Identify which cell holds the provided text, then report its (X, Y) central coordinate. 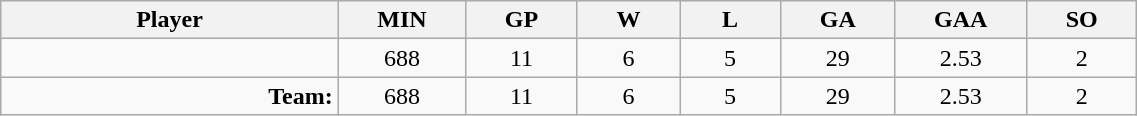
SO (1081, 20)
W (628, 20)
GA (838, 20)
L (730, 20)
Player (170, 20)
Team: (170, 96)
MIN (402, 20)
GP (522, 20)
GAA (961, 20)
